Return [X, Y] of the center of cell containing provided text 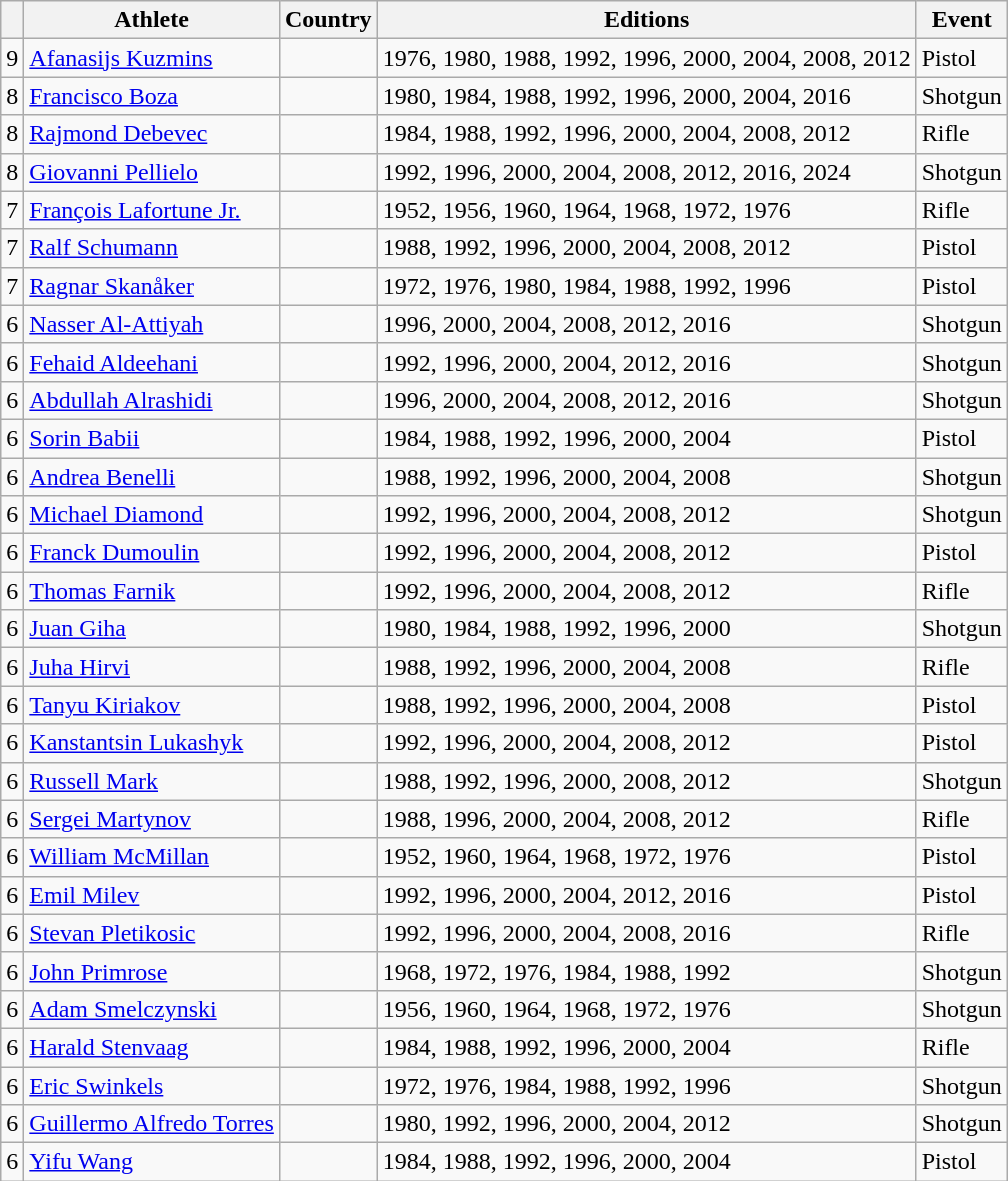
Franck Dumoulin [152, 553]
Abdullah Alrashidi [152, 400]
Thomas Farnik [152, 591]
Sergei Martynov [152, 819]
1992, 1996, 2000, 2004, 2008, 2012, 2016, 2024 [646, 172]
1980, 1984, 1988, 1992, 1996, 2000, 2004, 2016 [646, 96]
Kanstantsin Lukashyk [152, 743]
1952, 1960, 1964, 1968, 1972, 1976 [646, 857]
Rajmond Debevec [152, 134]
1956, 1960, 1964, 1968, 1972, 1976 [646, 1009]
Emil Milev [152, 895]
Ralf Schumann [152, 248]
1980, 1992, 1996, 2000, 2004, 2012 [646, 1124]
Stevan Pletikosic [152, 933]
9 [12, 58]
1972, 1976, 1984, 1988, 1992, 1996 [646, 1085]
François Lafortune Jr. [152, 210]
1952, 1956, 1960, 1964, 1968, 1972, 1976 [646, 210]
Eric Swinkels [152, 1085]
Francisco Boza [152, 96]
Editions [646, 20]
Nasser Al-Attiyah [152, 324]
Tanyu Kiriakov [152, 705]
Sorin Babii [152, 438]
Country [328, 20]
Event [962, 20]
1972, 1976, 1980, 1984, 1988, 1992, 1996 [646, 286]
1988, 1992, 1996, 2000, 2004, 2008, 2012 [646, 248]
Afanasijs Kuzmins [152, 58]
1992, 1996, 2000, 2004, 2008, 2016 [646, 933]
Adam Smelczynski [152, 1009]
Andrea Benelli [152, 477]
John Primrose [152, 971]
Ragnar Skanåker [152, 286]
Athlete [152, 20]
Juan Giha [152, 629]
William McMillan [152, 857]
Juha Hirvi [152, 667]
1984, 1988, 1992, 1996, 2000, 2004, 2008, 2012 [646, 134]
Yifu Wang [152, 1162]
Guillermo Alfredo Torres [152, 1124]
Fehaid Aldeehani [152, 362]
1976, 1980, 1988, 1992, 1996, 2000, 2004, 2008, 2012 [646, 58]
1968, 1972, 1976, 1984, 1988, 1992 [646, 971]
1988, 1996, 2000, 2004, 2008, 2012 [646, 819]
1980, 1984, 1988, 1992, 1996, 2000 [646, 629]
Giovanni Pellielo [152, 172]
Michael Diamond [152, 515]
1988, 1992, 1996, 2000, 2008, 2012 [646, 781]
Harald Stenvaag [152, 1047]
Russell Mark [152, 781]
